Locate the cell with the specified text and output its [x, y] center coordinate. 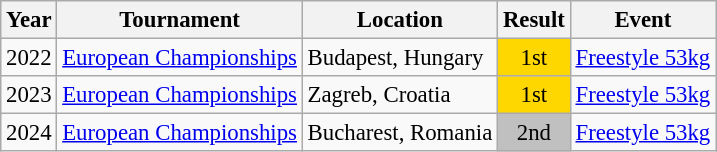
2024 [29, 133]
Budapest, Hungary [400, 58]
2023 [29, 95]
Tournament [180, 20]
Bucharest, Romania [400, 133]
Result [534, 20]
2022 [29, 58]
2nd [534, 133]
Location [400, 20]
Zagreb, Croatia [400, 95]
Event [642, 20]
Year [29, 20]
